Search for the cell housing the specified text and yield its [X, Y] center coordinate. 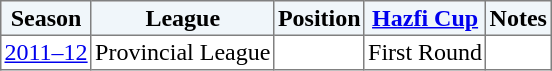
League [182, 18]
Hazfi Cup [425, 18]
2011–12 [46, 52]
Provincial League [182, 52]
Season [46, 18]
Notes [518, 18]
Position [319, 18]
First Round [425, 52]
